For the text-containing cell, return its midpoint in [x, y] coordinate format. 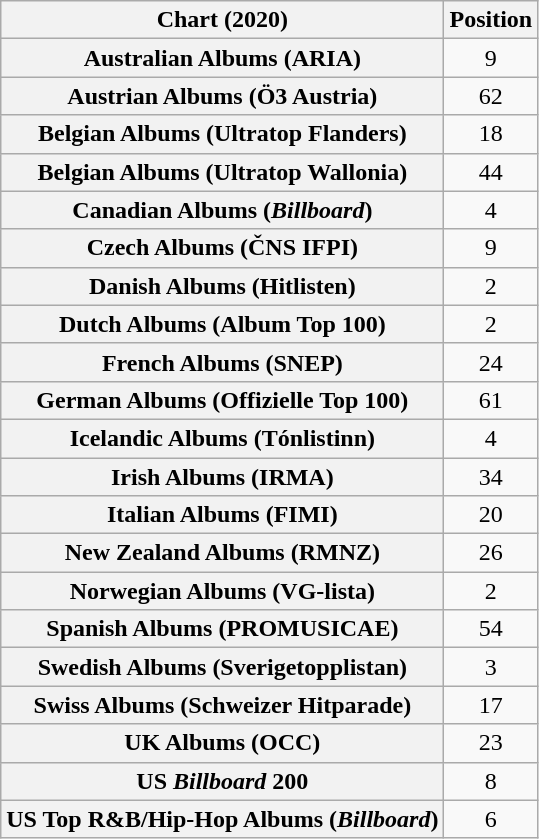
24 [491, 362]
Austrian Albums (Ö3 Austria) [222, 96]
New Zealand Albums (RMNZ) [222, 553]
Canadian Albums (Billboard) [222, 210]
34 [491, 477]
Danish Albums (Hitlisten) [222, 286]
US Billboard 200 [222, 781]
61 [491, 400]
Belgian Albums (Ultratop Flanders) [222, 134]
26 [491, 553]
Belgian Albums (Ultratop Wallonia) [222, 172]
17 [491, 705]
23 [491, 743]
20 [491, 515]
6 [491, 819]
Swedish Albums (Sverigetopplistan) [222, 667]
Italian Albums (FIMI) [222, 515]
Dutch Albums (Album Top 100) [222, 324]
French Albums (SNEP) [222, 362]
8 [491, 781]
German Albums (Offizielle Top 100) [222, 400]
Czech Albums (ČNS IFPI) [222, 248]
Chart (2020) [222, 20]
18 [491, 134]
44 [491, 172]
US Top R&B/Hip-Hop Albums (Billboard) [222, 819]
Norwegian Albums (VG-lista) [222, 591]
62 [491, 96]
54 [491, 629]
UK Albums (OCC) [222, 743]
Irish Albums (IRMA) [222, 477]
Swiss Albums (Schweizer Hitparade) [222, 705]
Icelandic Albums (Tónlistinn) [222, 438]
Australian Albums (ARIA) [222, 58]
Position [491, 20]
3 [491, 667]
Spanish Albums (PROMUSICAE) [222, 629]
